Identify which cell holds the provided text, then report its [X, Y] central coordinate. 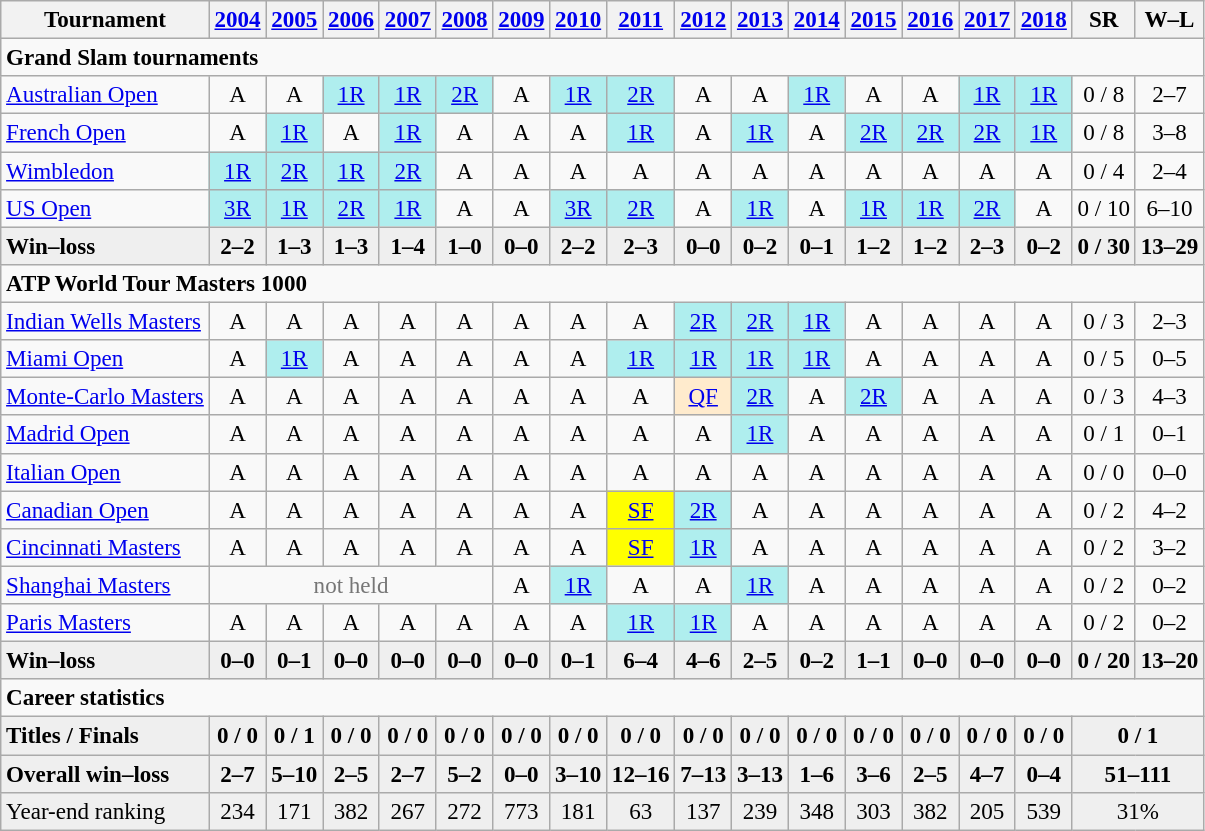
Tournament [105, 20]
239 [760, 812]
2005 [294, 20]
Paris Masters [105, 623]
0 / 10 [1104, 209]
303 [874, 812]
3–13 [760, 774]
272 [464, 812]
2014 [816, 20]
Canadian Open [105, 510]
2016 [930, 20]
3–8 [1169, 133]
Grand Slam tournaments [602, 58]
1–0 [464, 246]
6–10 [1169, 209]
2013 [760, 20]
ATP World Tour Masters 1000 [602, 284]
0–4 [1044, 774]
Miami Open [105, 359]
171 [294, 812]
SR [1104, 20]
137 [704, 812]
2008 [464, 20]
2011 [641, 20]
2017 [988, 20]
Overall win–loss [105, 774]
267 [408, 812]
Italian Open [105, 472]
Year-end ranking [105, 812]
Shanghai Masters [105, 585]
7–13 [704, 774]
2–4 [1169, 171]
Indian Wells Masters [105, 322]
0–5 [1169, 359]
0 / 20 [1104, 661]
3–10 [578, 774]
13–20 [1169, 661]
3–2 [1169, 548]
not held [351, 585]
2010 [578, 20]
W–L [1169, 20]
1–6 [816, 774]
French Open [105, 133]
6–4 [641, 661]
US Open [105, 209]
Titles / Finals [105, 736]
4–6 [704, 661]
2007 [408, 20]
63 [641, 812]
0 / 5 [1104, 359]
13–29 [1169, 246]
5–10 [294, 774]
539 [1044, 812]
Australian Open [105, 95]
4–3 [1169, 397]
Career statistics [602, 698]
205 [988, 812]
5–2 [464, 774]
12–16 [641, 774]
1–4 [408, 246]
QF [704, 397]
2015 [874, 20]
2004 [238, 20]
2006 [352, 20]
Wimbledon [105, 171]
3–6 [874, 774]
0 / 4 [1104, 171]
2009 [522, 20]
Monte-Carlo Masters [105, 397]
181 [578, 812]
31% [1138, 812]
1–1 [874, 661]
4–7 [988, 774]
Madrid Open [105, 435]
773 [522, 812]
51–111 [1138, 774]
0 / 30 [1104, 246]
Cincinnati Masters [105, 548]
234 [238, 812]
2012 [704, 20]
2018 [1044, 20]
348 [816, 812]
4–2 [1169, 510]
